Return (X, Y) of the center of cell containing provided text 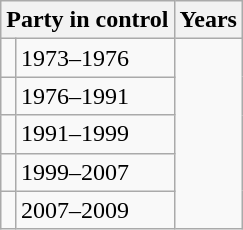
1991–1999 (94, 134)
Party in control (88, 20)
1999–2007 (94, 172)
Years (208, 20)
1973–1976 (94, 58)
2007–2009 (94, 210)
1976–1991 (94, 96)
